Return the (X, Y) coordinate for the center point of the cell that contains the specified text.  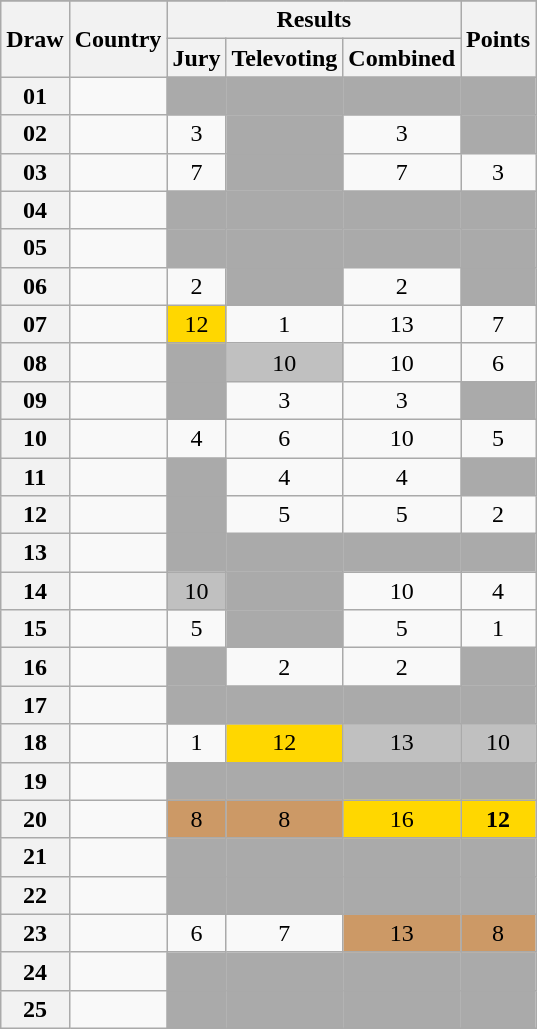
Jury (196, 58)
07 (35, 324)
03 (35, 172)
23 (35, 933)
Televoting (284, 58)
15 (35, 629)
19 (35, 781)
08 (35, 362)
25 (35, 1009)
24 (35, 971)
02 (35, 134)
Draw (35, 39)
Combined (402, 58)
Points (498, 39)
11 (35, 477)
20 (35, 819)
09 (35, 400)
05 (35, 248)
Results (314, 20)
06 (35, 286)
01 (35, 96)
22 (35, 895)
Country (118, 39)
04 (35, 210)
18 (35, 743)
14 (35, 591)
21 (35, 857)
17 (35, 705)
